Return the [x, y] coordinate for the center point of the cell that contains the specified text.  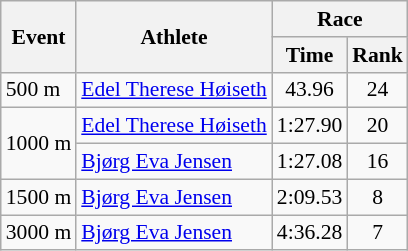
1500 m [38, 197]
500 m [38, 90]
Athlete [174, 36]
24 [378, 90]
8 [378, 197]
16 [378, 162]
1:27.90 [310, 126]
2:09.53 [310, 197]
1:27.08 [310, 162]
1000 m [38, 144]
43.96 [310, 90]
Race [340, 19]
4:36.28 [310, 233]
3000 m [38, 233]
7 [378, 233]
Time [310, 55]
20 [378, 126]
Rank [378, 55]
Event [38, 36]
